Provide the [x, y] coordinate of the cell's center where the given text is located.  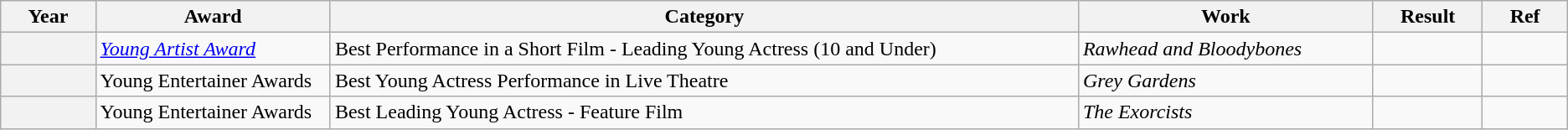
Category [704, 17]
Rawhead and Bloodybones [1225, 49]
Work [1225, 17]
Best Performance in a Short Film - Leading Young Actress (10 and Under) [704, 49]
Grey Gardens [1225, 81]
Award [213, 17]
Young Artist Award [213, 49]
Best Leading Young Actress - Feature Film [704, 112]
Result [1427, 17]
The Exorcists [1225, 112]
Year [49, 17]
Ref [1524, 17]
Best Young Actress Performance in Live Theatre [704, 81]
